Capture the cell that displays the provided text and extract its [x, y] central coordinate. 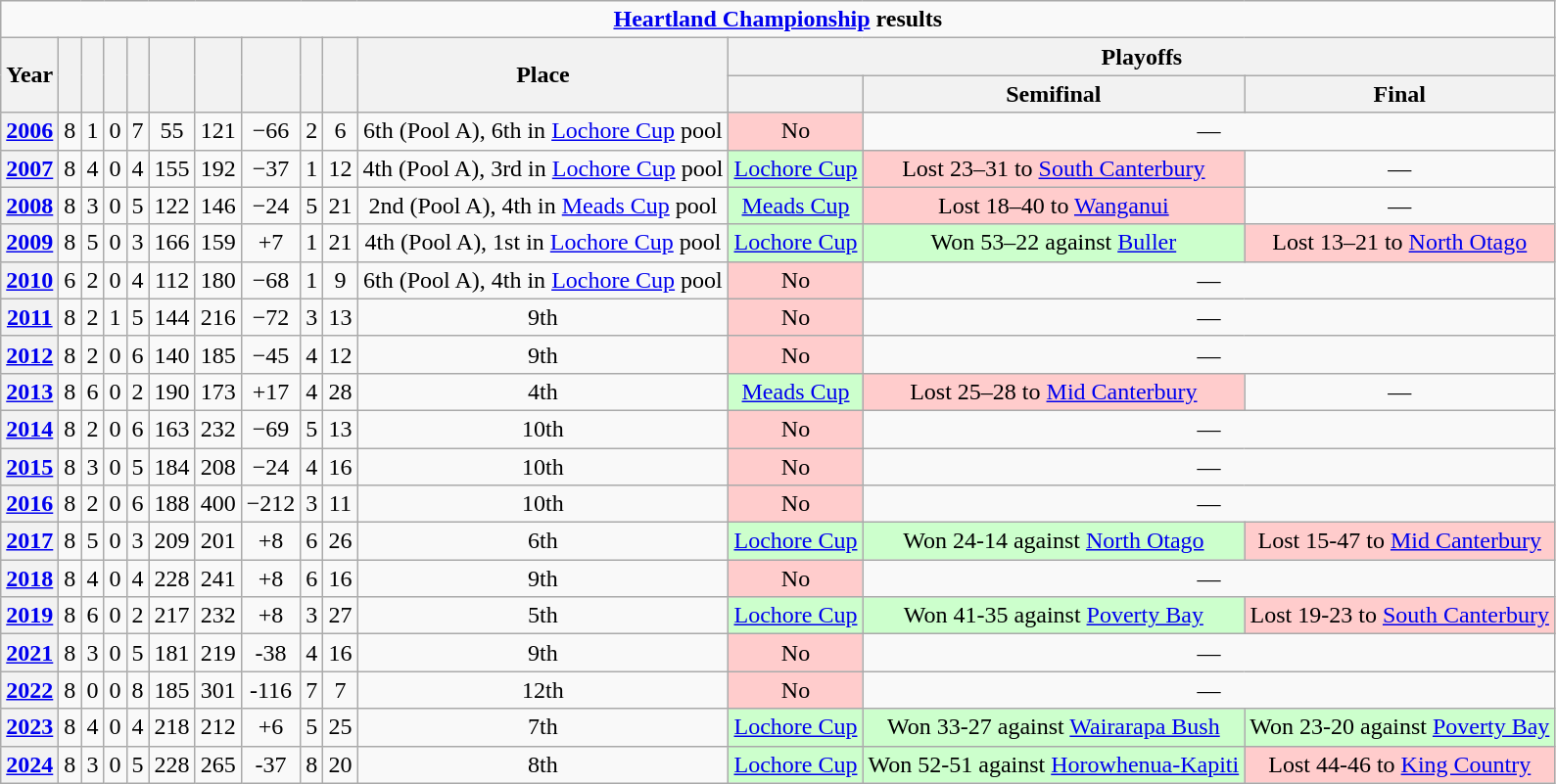
-37 [270, 764]
2022 [29, 690]
2010 [29, 280]
Won 53–22 against Buller [1054, 243]
4th (Pool A), 1st in Lochore Cup pool [542, 243]
+6 [270, 727]
−68 [270, 280]
Won 33-27 against Wairarapa Bush [1054, 727]
-116 [270, 690]
20 [341, 764]
5th [542, 616]
2024 [29, 764]
2006 [29, 131]
2009 [29, 243]
Year [29, 75]
Lost 19-23 to South Canterbury [1400, 616]
−45 [270, 354]
301 [217, 690]
218 [172, 727]
166 [172, 243]
2012 [29, 354]
Lost 23–31 to South Canterbury [1054, 168]
173 [217, 392]
Won 41-35 against Poverty Bay [1054, 616]
Lost 25–28 to Mid Canterbury [1054, 392]
2023 [29, 727]
217 [172, 616]
Lost 18–40 to Wanganui [1054, 206]
Won 52-51 against Horowhenua-Kapiti [1054, 764]
2021 [29, 653]
188 [172, 504]
2018 [29, 578]
2007 [29, 168]
Won 23-20 against Poverty Bay [1400, 727]
2nd (Pool A), 4th in Meads Cup pool [542, 206]
4th [542, 392]
Lost 44-46 to King Country [1400, 764]
163 [172, 429]
201 [217, 541]
26 [341, 541]
190 [172, 392]
208 [217, 467]
Final [1400, 94]
2017 [29, 541]
155 [172, 168]
2011 [29, 317]
6th [542, 541]
159 [217, 243]
241 [217, 578]
−212 [270, 504]
Lost 15-47 to Mid Canterbury [1400, 541]
28 [341, 392]
121 [217, 131]
55 [172, 131]
2015 [29, 467]
−72 [270, 317]
146 [217, 206]
9 [341, 280]
2016 [29, 504]
400 [217, 504]
Playoffs [1142, 57]
−66 [270, 131]
8th [542, 764]
7th [542, 727]
219 [217, 653]
Won 24-14 against North Otago [1054, 541]
−37 [270, 168]
+7 [270, 243]
181 [172, 653]
2014 [29, 429]
144 [172, 317]
122 [172, 206]
6th (Pool A), 4th in Lochore Cup pool [542, 280]
2008 [29, 206]
184 [172, 467]
12th [542, 690]
265 [217, 764]
2019 [29, 616]
4th (Pool A), 3rd in Lochore Cup pool [542, 168]
-38 [270, 653]
6th (Pool A), 6th in Lochore Cup pool [542, 131]
Place [542, 75]
−69 [270, 429]
140 [172, 354]
11 [341, 504]
209 [172, 541]
Semifinal [1054, 94]
25 [341, 727]
+17 [270, 392]
2013 [29, 392]
Lost 13–21 to North Otago [1400, 243]
212 [217, 727]
216 [217, 317]
112 [172, 280]
Heartland Championship results [778, 20]
27 [341, 616]
180 [217, 280]
192 [217, 168]
